For the text-containing cell, return its midpoint in (X, Y) coordinate format. 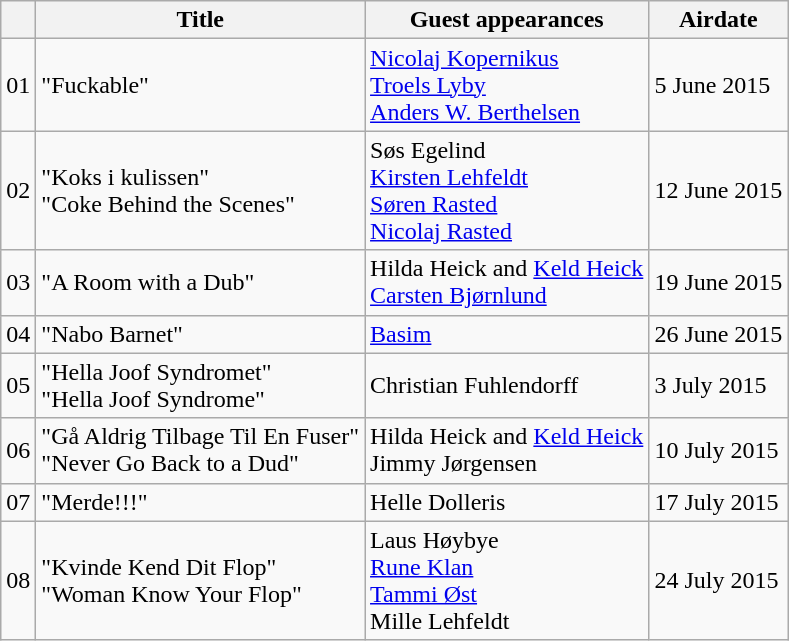
Title (200, 20)
5 June 2015 (718, 85)
3 July 2015 (718, 386)
03 (18, 282)
"Hella Joof Syndromet""Hella Joof Syndrome" (200, 386)
"A Room with a Dub" (200, 282)
01 (18, 85)
24 July 2015 (718, 580)
Laus HøybyeRune KlanTammi ØstMille Lehfeldt (507, 580)
12 June 2015 (718, 190)
"Koks i kulissen""Coke Behind the Scenes" (200, 190)
Airdate (718, 20)
Basim (507, 334)
02 (18, 190)
17 July 2015 (718, 502)
Hilda Heick and Keld HeickJimmy Jørgensen (507, 450)
19 June 2015 (718, 282)
Nicolaj KopernikusTroels LybyAnders W. Berthelsen (507, 85)
08 (18, 580)
Guest appearances (507, 20)
"Nabo Barnet" (200, 334)
26 June 2015 (718, 334)
"Gå Aldrig Tilbage Til En Fuser""Never Go Back to a Dud" (200, 450)
"Fuckable" (200, 85)
"Merde!!!" (200, 502)
10 July 2015 (718, 450)
Helle Dolleris (507, 502)
Søs EgelindKirsten LehfeldtSøren RastedNicolaj Rasted (507, 190)
06 (18, 450)
07 (18, 502)
05 (18, 386)
Christian Fuhlendorff (507, 386)
Hilda Heick and Keld HeickCarsten Bjørnlund (507, 282)
"Kvinde Kend Dit Flop""Woman Know Your Flop" (200, 580)
04 (18, 334)
